Return (x, y) of the center of cell containing provided text 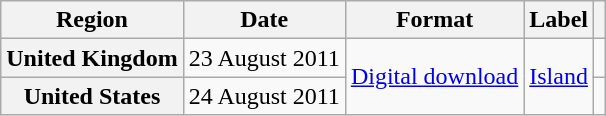
Region (92, 20)
Digital download (434, 77)
Label (559, 20)
United Kingdom (92, 58)
Island (559, 77)
United States (92, 96)
Format (434, 20)
Date (264, 20)
23 August 2011 (264, 58)
24 August 2011 (264, 96)
